Locate the cell with the specified text and output its [x, y] center coordinate. 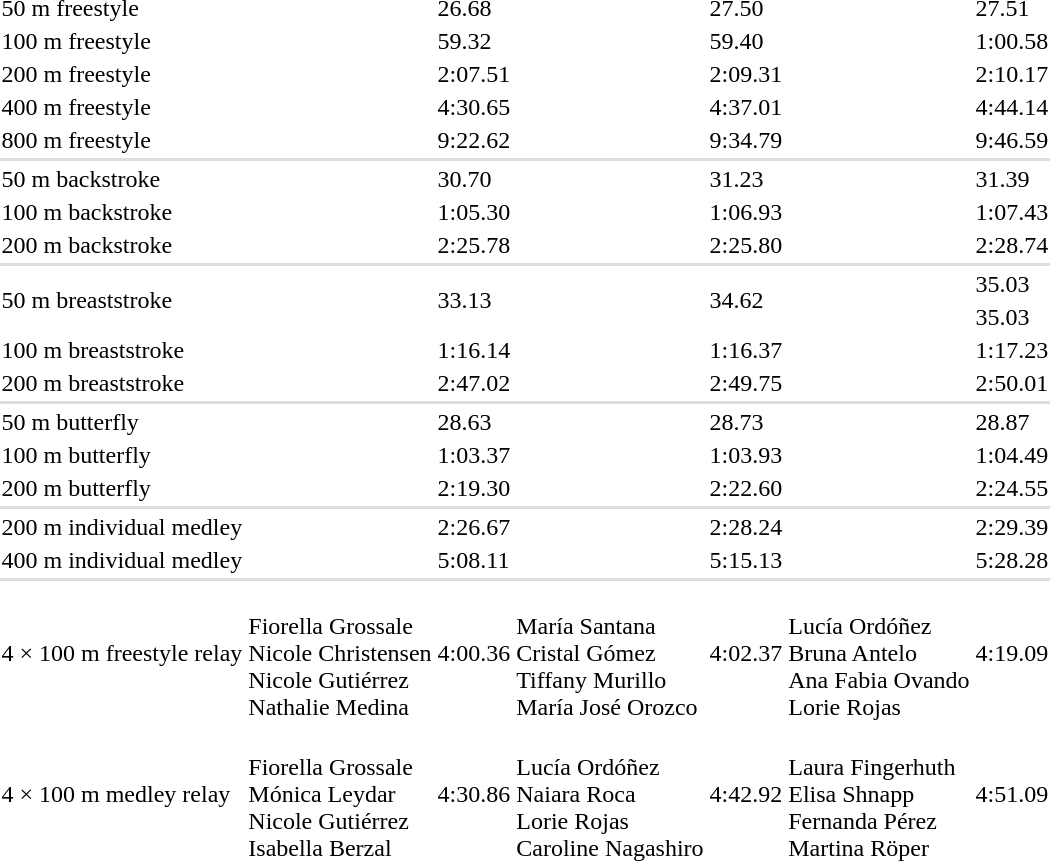
1:07.43 [1012, 212]
59.32 [474, 41]
400 m freestyle [122, 107]
1:17.23 [1012, 350]
2:47.02 [474, 383]
200 m freestyle [122, 74]
31.39 [1012, 179]
4:30.65 [474, 107]
2:22.60 [746, 488]
400 m individual medley [122, 560]
2:28.24 [746, 527]
1:06.93 [746, 212]
2:09.31 [746, 74]
9:34.79 [746, 140]
2:25.78 [474, 245]
100 m freestyle [122, 41]
2:19.30 [474, 488]
4:37.01 [746, 107]
2:25.80 [746, 245]
2:49.75 [746, 383]
Fiorella GrossaleNicole ChristensenNicole GutiérrezNathalie Medina [340, 653]
50 m backstroke [122, 179]
100 m breaststroke [122, 350]
2:07.51 [474, 74]
5:28.28 [1012, 560]
200 m individual medley [122, 527]
9:46.59 [1012, 140]
2:10.17 [1012, 74]
5:08.11 [474, 560]
200 m breaststroke [122, 383]
4:44.14 [1012, 107]
200 m butterfly [122, 488]
2:24.55 [1012, 488]
5:15.13 [746, 560]
28.87 [1012, 422]
1:00.58 [1012, 41]
2:50.01 [1012, 383]
59.40 [746, 41]
2:26.67 [474, 527]
28.73 [746, 422]
1:04.49 [1012, 455]
33.13 [474, 300]
9:22.62 [474, 140]
50 m butterfly [122, 422]
4 × 100 m freestyle relay [122, 653]
1:03.37 [474, 455]
100 m backstroke [122, 212]
31.23 [746, 179]
2:28.74 [1012, 245]
María SantanaCristal GómezTiffany MurilloMaría José Orozco [610, 653]
2:29.39 [1012, 527]
30.70 [474, 179]
1:03.93 [746, 455]
200 m backstroke [122, 245]
Lucía OrdóñezBruna AnteloAna Fabia OvandoLorie Rojas [879, 653]
1:05.30 [474, 212]
34.62 [746, 300]
50 m breaststroke [122, 300]
1:16.14 [474, 350]
28.63 [474, 422]
1:16.37 [746, 350]
4:00.36 [474, 653]
4:02.37 [746, 653]
100 m butterfly [122, 455]
800 m freestyle [122, 140]
4:19.09 [1012, 653]
